Determine the [X, Y] coordinate at the center of the cell enclosing the given text.  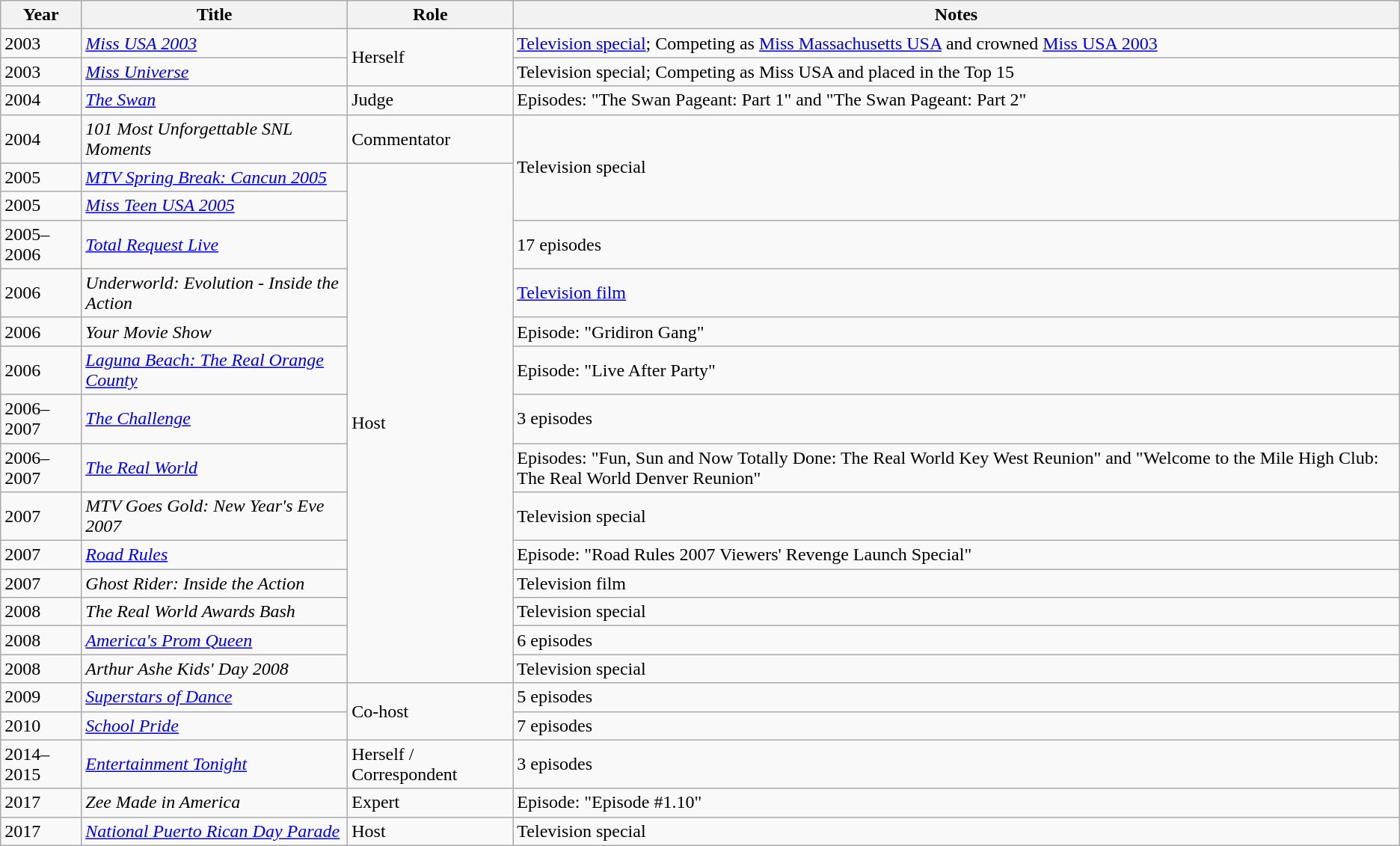
Television special; Competing as Miss USA and placed in the Top 15 [956, 72]
Episode: "Road Rules 2007 Viewers' Revenge Launch Special" [956, 555]
The Real World Awards Bash [215, 612]
Total Request Live [215, 244]
Co-host [431, 711]
The Swan [215, 100]
2010 [41, 726]
Notes [956, 15]
Zee Made in America [215, 803]
Year [41, 15]
Herself [431, 58]
Superstars of Dance [215, 697]
17 episodes [956, 244]
School Pride [215, 726]
Episode: "Episode #1.10" [956, 803]
MTV Goes Gold: New Year's Eve 2007 [215, 516]
2009 [41, 697]
Ghost Rider: Inside the Action [215, 583]
Herself / Correspondent [431, 764]
National Puerto Rican Day Parade [215, 831]
Title [215, 15]
6 episodes [956, 640]
Arthur Ashe Kids' Day 2008 [215, 669]
Commentator [431, 139]
2005–2006 [41, 244]
Episodes: "The Swan Pageant: Part 1" and "The Swan Pageant: Part 2" [956, 100]
The Real World [215, 467]
America's Prom Queen [215, 640]
5 episodes [956, 697]
7 episodes [956, 726]
2014–2015 [41, 764]
Your Movie Show [215, 331]
Episode: "Live After Party" [956, 370]
Miss Teen USA 2005 [215, 206]
Miss Universe [215, 72]
The Challenge [215, 419]
Episode: "Gridiron Gang" [956, 331]
Episodes: "Fun, Sun and Now Totally Done: The Real World Key West Reunion" and "Welcome to the Mile High Club: The Real World Denver Reunion" [956, 467]
MTV Spring Break: Cancun 2005 [215, 177]
Miss USA 2003 [215, 43]
Entertainment Tonight [215, 764]
Laguna Beach: The Real Orange County [215, 370]
Expert [431, 803]
Role [431, 15]
Television special; Competing as Miss Massachusetts USA and crowned Miss USA 2003 [956, 43]
Road Rules [215, 555]
Judge [431, 100]
101 Most Unforgettable SNL Moments [215, 139]
Underworld: Evolution - Inside the Action [215, 293]
